From the cell containing the given text, extract its center point as [X, Y] coordinate. 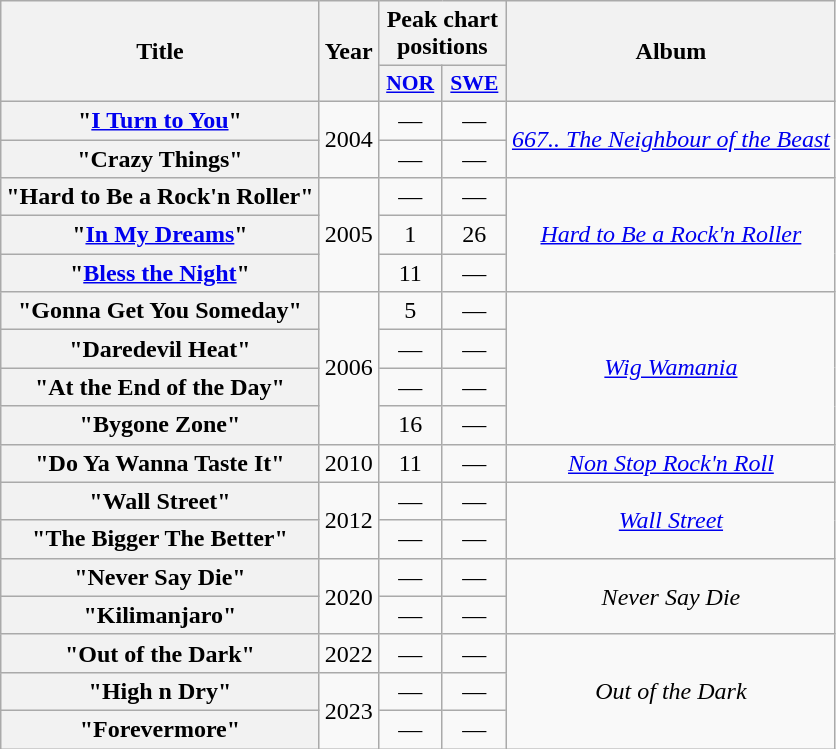
667.. The Neighbour of the Beast [670, 139]
"Crazy Things" [160, 159]
"I Turn to You" [160, 120]
"Gonna Get You Someday" [160, 311]
"The Bigger The Better" [160, 539]
2005 [348, 235]
2004 [348, 139]
Wall Street [670, 520]
SWE [474, 84]
"Bygone Zone" [160, 425]
"Daredevil Heat" [160, 349]
"High n Dry" [160, 691]
Non Stop Rock'n Roll [670, 463]
"Bless the Night" [160, 273]
Hard to Be a Rock'n Roller [670, 235]
Never Say Die [670, 596]
26 [474, 235]
2022 [348, 653]
2010 [348, 463]
"Hard to Be a Rock'n Roller" [160, 197]
NOR [410, 84]
"Do Ya Wanna Taste It" [160, 463]
16 [410, 425]
1 [410, 235]
Peak chart positions [442, 34]
"Wall Street" [160, 501]
"At the End of the Day" [160, 387]
Out of the Dark [670, 691]
Year [348, 52]
"In My Dreams" [160, 235]
5 [410, 311]
"Out of the Dark" [160, 653]
"Never Say Die" [160, 577]
2012 [348, 520]
2020 [348, 596]
2006 [348, 368]
"Kilimanjaro" [160, 615]
Wig Wamania [670, 368]
2023 [348, 710]
Title [160, 52]
Album [670, 52]
"Forevermore" [160, 729]
